Output the (X, Y) coordinate of the center of the cell containing the given text.  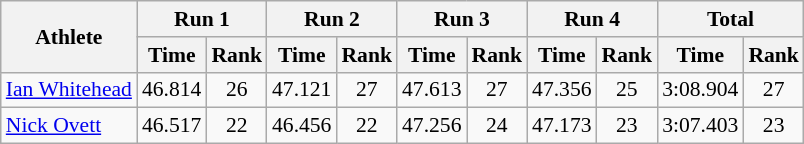
3:08.904 (700, 90)
Run 3 (462, 19)
46.517 (172, 126)
26 (236, 90)
Ian Whitehead (69, 90)
25 (628, 90)
Run 2 (332, 19)
46.456 (302, 126)
47.173 (562, 126)
Run 1 (202, 19)
Athlete (69, 36)
47.613 (432, 90)
Run 4 (592, 19)
47.121 (302, 90)
Total (730, 19)
3:07.403 (700, 126)
Nick Ovett (69, 126)
24 (496, 126)
47.356 (562, 90)
46.814 (172, 90)
47.256 (432, 126)
